Find where the given text appears and provide that cell's center as (X, Y) coordinate. 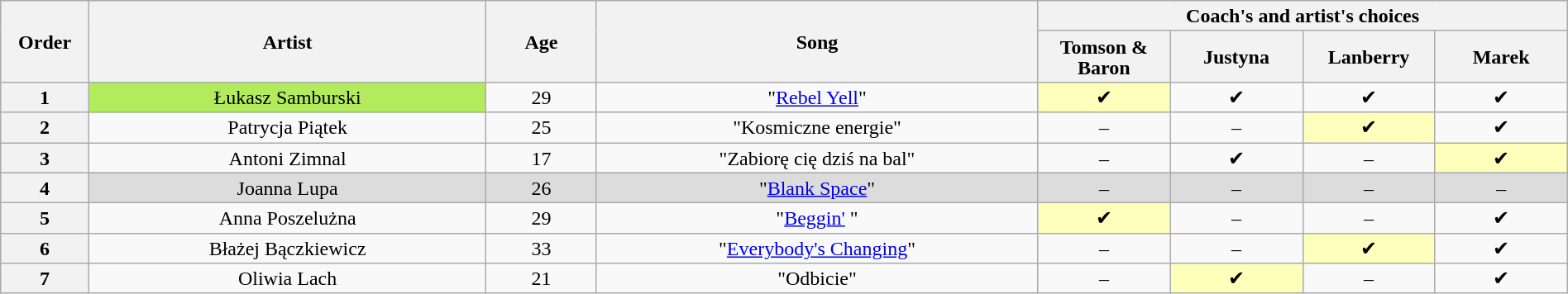
Anna Poszelużna (287, 218)
"Beggin' " (817, 218)
Order (45, 41)
5 (45, 218)
"Odbicie" (817, 279)
4 (45, 188)
Joanna Lupa (287, 188)
33 (541, 248)
Coach's and artist's choices (1303, 17)
Lanberry (1369, 56)
"Blank Space" (817, 188)
1 (45, 97)
"Everybody's Changing" (817, 248)
6 (45, 248)
Patrycja Piątek (287, 127)
3 (45, 157)
Łukasz Samburski (287, 97)
Tomson & Baron (1104, 56)
2 (45, 127)
21 (541, 279)
Marek (1501, 56)
25 (541, 127)
7 (45, 279)
Artist (287, 41)
Song (817, 41)
Justyna (1236, 56)
Age (541, 41)
"Kosmiczne energie" (817, 127)
Błażej Bączkiewicz (287, 248)
"Zabiorę cię dziś na bal" (817, 157)
Oliwia Lach (287, 279)
Antoni Zimnal (287, 157)
17 (541, 157)
"Rebel Yell" (817, 97)
26 (541, 188)
